Provide the [X, Y] coordinate of the cell's center where the given text is located.  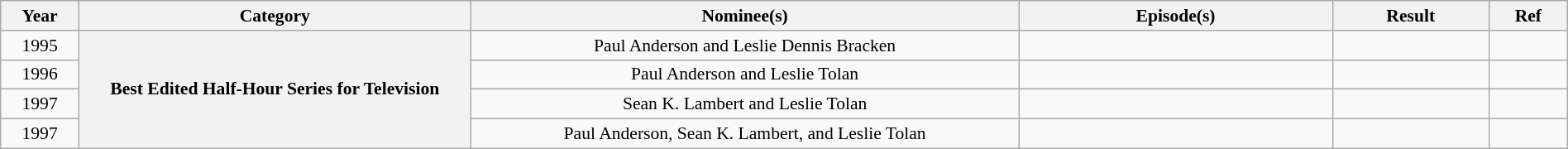
Nominee(s) [744, 16]
1996 [40, 74]
Result [1411, 16]
Ref [1528, 16]
Best Edited Half-Hour Series for Television [275, 89]
Paul Anderson and Leslie Tolan [744, 74]
1995 [40, 46]
Year [40, 16]
Episode(s) [1176, 16]
Category [275, 16]
Paul Anderson, Sean K. Lambert, and Leslie Tolan [744, 134]
Paul Anderson and Leslie Dennis Bracken [744, 46]
Sean K. Lambert and Leslie Tolan [744, 104]
